Detect which cell encompasses the target text, then output its (x, y) center coordinate. 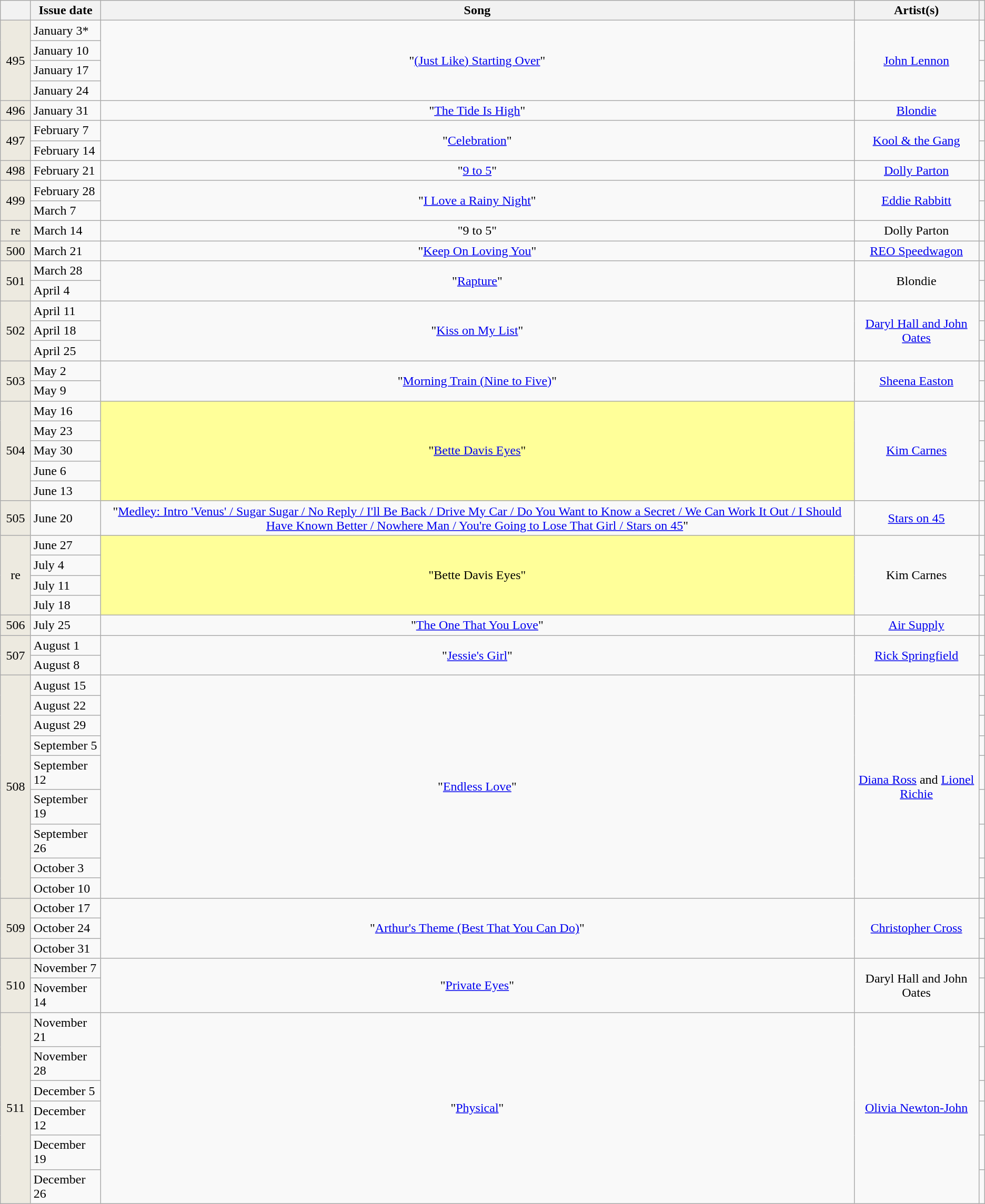
May 23 (65, 431)
"Endless Love" (477, 787)
510 (16, 986)
August 22 (65, 705)
"Private Eyes" (477, 986)
August 15 (65, 685)
"Morning Train (Nine to Five)" (477, 381)
December 26 (65, 1187)
"Kiss on My List" (477, 331)
500 (16, 251)
"Rapture" (477, 281)
505 (16, 518)
December 12 (65, 1118)
May 30 (65, 451)
July 18 (65, 605)
"(Just Like) Starting Over" (477, 60)
September 19 (65, 807)
Issue date (65, 11)
"Physical" (477, 1108)
July 25 (65, 625)
January 10 (65, 50)
April 18 (65, 331)
511 (16, 1108)
February 14 (65, 150)
509 (16, 928)
December 5 (65, 1091)
March 14 (65, 230)
Christopher Cross (917, 928)
"Celebration" (477, 140)
Rick Springfield (917, 655)
February 21 (65, 170)
506 (16, 625)
November 14 (65, 995)
August 8 (65, 665)
December 19 (65, 1152)
March 7 (65, 210)
Sheena Easton (917, 381)
507 (16, 655)
"The One That You Love" (477, 625)
Kool & the Gang (917, 140)
"Jessie's Girl" (477, 655)
John Lennon (917, 60)
November 21 (65, 1030)
"Keep On Loving You" (477, 251)
504 (16, 451)
498 (16, 170)
March 21 (65, 251)
495 (16, 60)
January 3* (65, 31)
January 31 (65, 110)
Song (477, 11)
January 17 (65, 70)
February 28 (65, 190)
June 13 (65, 491)
November 28 (65, 1064)
April 4 (65, 291)
Artist(s) (917, 11)
501 (16, 281)
May 9 (65, 391)
January 24 (65, 90)
"Arthur's Theme (Best That You Can Do)" (477, 928)
October 10 (65, 888)
496 (16, 110)
November 7 (65, 968)
September 5 (65, 745)
503 (16, 381)
August 29 (65, 725)
April 11 (65, 311)
497 (16, 140)
April 25 (65, 351)
Air Supply (917, 625)
502 (16, 331)
September 12 (65, 772)
July 4 (65, 565)
March 28 (65, 271)
July 11 (65, 585)
June 6 (65, 471)
May 2 (65, 371)
508 (16, 787)
499 (16, 200)
May 16 (65, 411)
REO Speedwagon (917, 251)
Diana Ross and Lionel Richie (917, 787)
September 26 (65, 841)
October 17 (65, 908)
October 31 (65, 948)
Stars on 45 (917, 518)
Olivia Newton-John (917, 1108)
June 20 (65, 518)
August 1 (65, 645)
"I Love a Rainy Night" (477, 200)
February 7 (65, 130)
"The Tide Is High" (477, 110)
October 24 (65, 928)
June 27 (65, 545)
Eddie Rabbitt (917, 200)
October 3 (65, 868)
